Extract the [x, y] coordinate from the center of the cell holding the provided text.  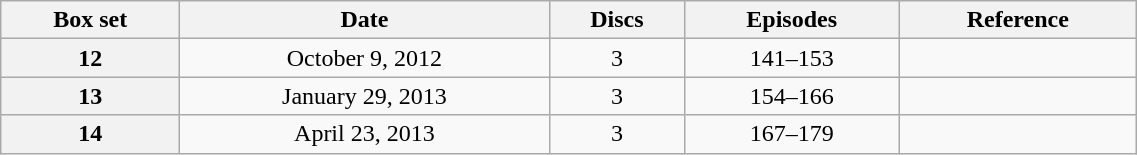
January 29, 2013 [365, 96]
14 [90, 134]
Box set [90, 20]
Reference [1018, 20]
April 23, 2013 [365, 134]
154–166 [792, 96]
October 9, 2012 [365, 58]
167–179 [792, 134]
Episodes [792, 20]
13 [90, 96]
12 [90, 58]
141–153 [792, 58]
Discs [616, 20]
Date [365, 20]
